Capture the cell that displays the provided text and extract its (x, y) central coordinate. 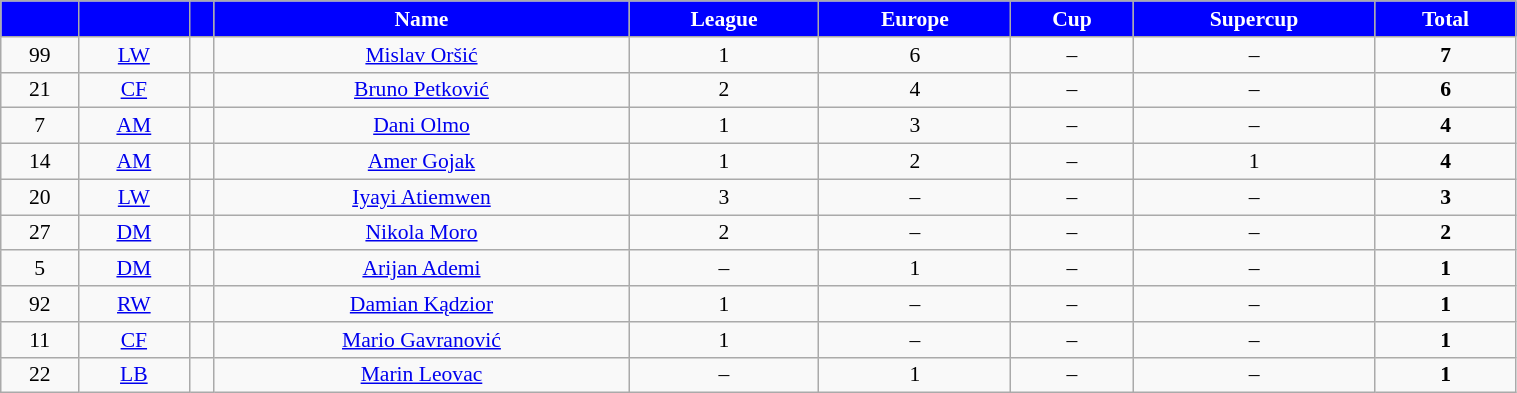
Supercup (1254, 19)
Europe (915, 19)
99 (40, 55)
21 (40, 90)
LB (134, 375)
92 (40, 304)
Name (422, 19)
Cup (1072, 19)
20 (40, 197)
Bruno Petković (422, 90)
Arijan Ademi (422, 269)
League (724, 19)
Mislav Oršić (422, 55)
22 (40, 375)
14 (40, 162)
Amer Gojak (422, 162)
5 (40, 269)
Total (1446, 19)
Nikola Moro (422, 233)
27 (40, 233)
Damian Kądzior (422, 304)
11 (40, 340)
Iyayi Atiemwen (422, 197)
Mario Gavranović (422, 340)
Dani Olmo (422, 126)
Marin Leovac (422, 375)
RW (134, 304)
